Return (x, y) of the center of cell containing provided text 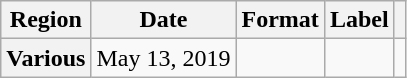
Format (280, 20)
Various (46, 58)
May 13, 2019 (164, 58)
Date (164, 20)
Region (46, 20)
Label (359, 20)
